Output the (X, Y) coordinate of the center of the cell containing the given text.  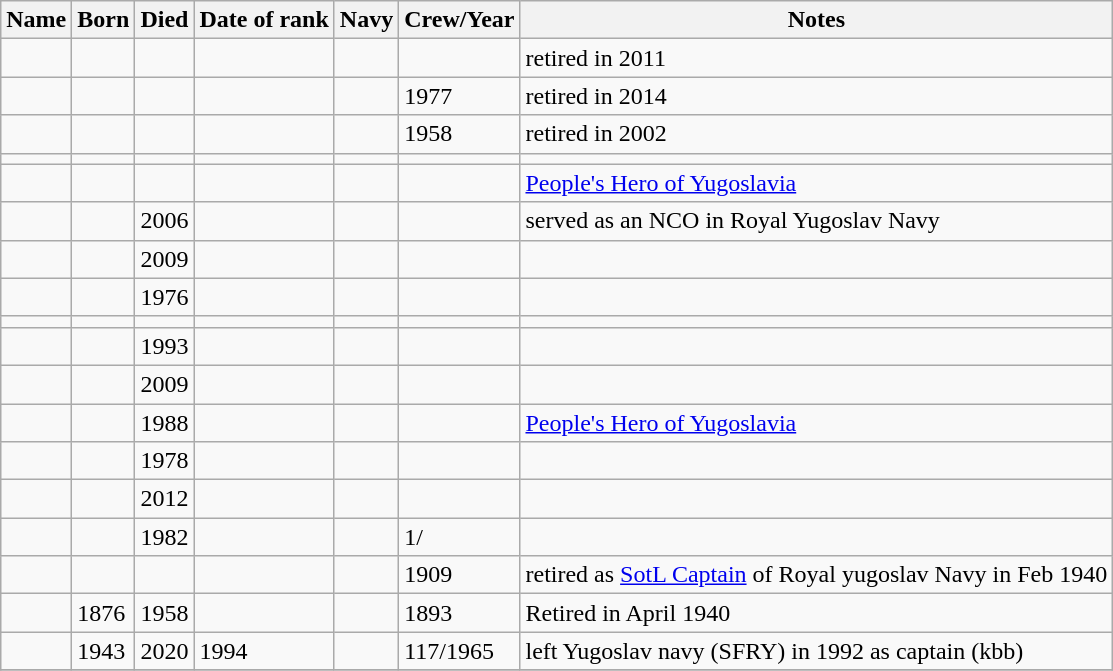
Retired in April 1940 (816, 613)
1876 (104, 613)
Crew/Year (460, 20)
1994 (264, 651)
retired as SotL Captain of Royal yugoslav Navy in Feb 1940 (816, 575)
retired in 2011 (816, 58)
1893 (460, 613)
1/ (460, 537)
Born (104, 20)
Date of rank (264, 20)
Navy (366, 20)
2020 (164, 651)
1982 (164, 537)
117/1965 (460, 651)
2006 (164, 221)
1977 (460, 96)
retired in 2014 (816, 96)
2012 (164, 499)
served as an NCO in Royal Yugoslav Navy (816, 221)
Died (164, 20)
1909 (460, 575)
1988 (164, 423)
Name (36, 20)
1976 (164, 297)
1993 (164, 346)
Notes (816, 20)
retired in 2002 (816, 134)
left Yugoslav navy (SFRY) in 1992 as captain (kbb) (816, 651)
1943 (104, 651)
1978 (164, 461)
